Return [X, Y] of the center of cell containing provided text 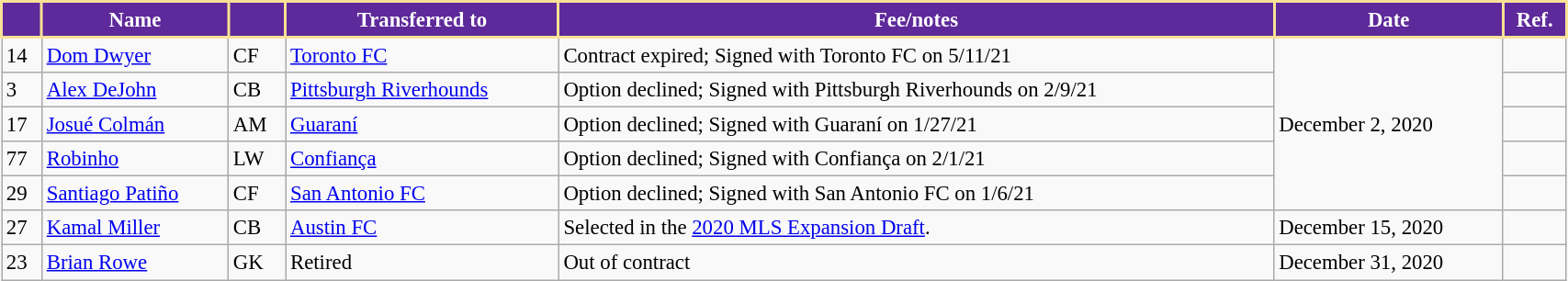
December 15, 2020 [1389, 229]
Option declined; Signed with Confiança on 2/1/21 [917, 159]
December 2, 2020 [1389, 125]
Name [134, 20]
Toronto FC [423, 55]
San Antonio FC [423, 194]
23 [22, 263]
17 [22, 125]
Dom Dwyer [134, 55]
27 [22, 229]
Kamal Miller [134, 229]
Option declined; Signed with Guaraní on 1/27/21 [917, 125]
Guaraní [423, 125]
Date [1389, 20]
Josué Colmán [134, 125]
Pittsburgh Riverhounds [423, 90]
December 31, 2020 [1389, 263]
Out of contract [917, 263]
LW [256, 159]
29 [22, 194]
77 [22, 159]
Santiago Patiño [134, 194]
Transferred to [423, 20]
Austin FC [423, 229]
Option declined; Signed with Pittsburgh Riverhounds on 2/9/21 [917, 90]
Fee/notes [917, 20]
Confiança [423, 159]
Option declined; Signed with San Antonio FC on 1/6/21 [917, 194]
Selected in the 2020 MLS Expansion Draft. [917, 229]
GK [256, 263]
Retired [423, 263]
3 [22, 90]
Alex DeJohn [134, 90]
AM [256, 125]
Brian Rowe [134, 263]
Contract expired; Signed with Toronto FC on 5/11/21 [917, 55]
Robinho [134, 159]
14 [22, 55]
Ref. [1534, 20]
